Determine the [X, Y] coordinate at the center of the cell enclosing the given text.  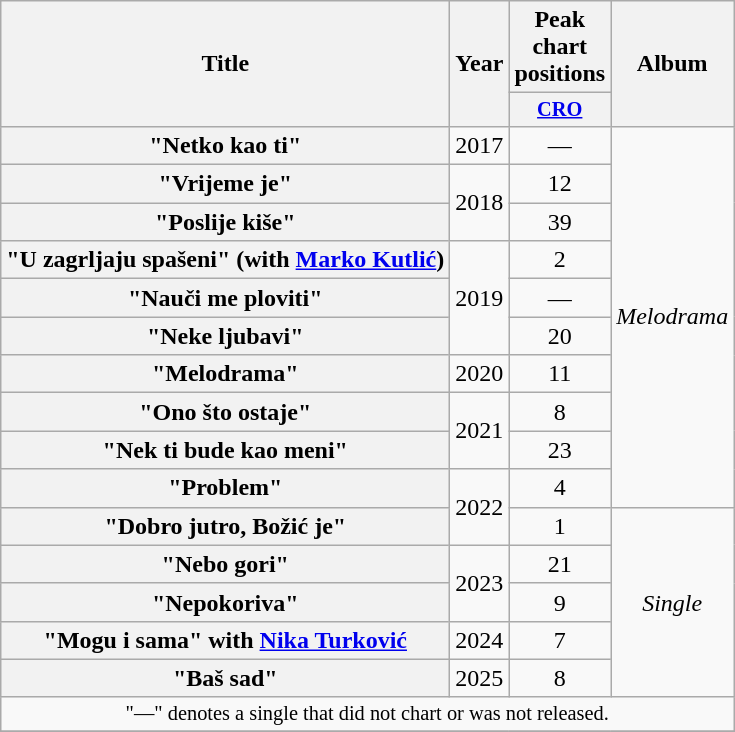
"Melodrama" [226, 374]
2020 [480, 374]
Title [226, 64]
Melodrama [672, 316]
2021 [480, 431]
"—" denotes a single that did not chart or was not released. [368, 714]
"Nek ti bude kao meni" [226, 450]
CRO [560, 110]
Single [672, 602]
"Mogu i sama" with Nika Turković [226, 640]
2019 [480, 298]
2024 [480, 640]
"Neke ljubavi" [226, 336]
"Nauči me ploviti" [226, 298]
39 [560, 222]
"Poslije kiše" [226, 222]
"Nebo gori" [226, 564]
"Dobro jutro, Božić je" [226, 526]
7 [560, 640]
20 [560, 336]
Peak chart positions [560, 47]
1 [560, 526]
4 [560, 488]
"Ono što ostaje" [226, 412]
2 [560, 260]
2017 [480, 145]
2023 [480, 583]
12 [560, 184]
Year [480, 64]
21 [560, 564]
2022 [480, 507]
Album [672, 64]
9 [560, 602]
11 [560, 374]
"Netko kao ti" [226, 145]
"Baš sad" [226, 678]
"Nepokoriva" [226, 602]
23 [560, 450]
2018 [480, 203]
2025 [480, 678]
"U zagrljaju spašeni" (with Marko Kutlić) [226, 260]
"Vrijeme je" [226, 184]
"Problem" [226, 488]
